Locate the cell with the specified text and output its [X, Y] center coordinate. 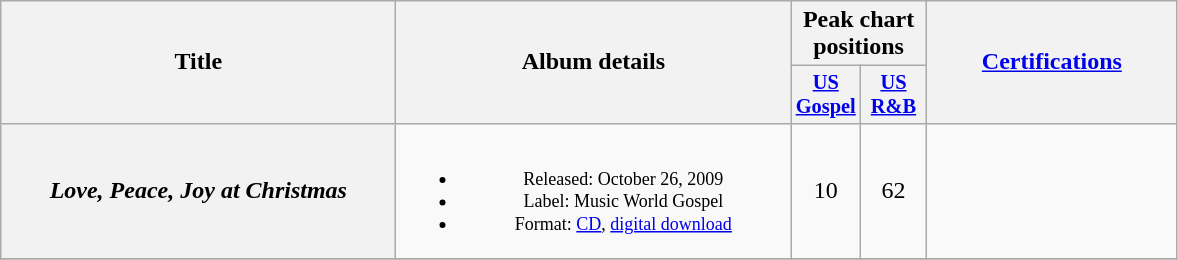
US R&B [894, 95]
Peak chart positions [858, 34]
Love, Peace, Joy at Christmas [198, 190]
10 [826, 190]
Certifications [1052, 62]
US Gospel [826, 95]
62 [894, 190]
Released: October 26, 2009Label: Music World GospelFormat: CD, digital download [594, 190]
Album details [594, 62]
Title [198, 62]
